Scan for the cell matching the given text and deliver its [x, y] coordinate at center. 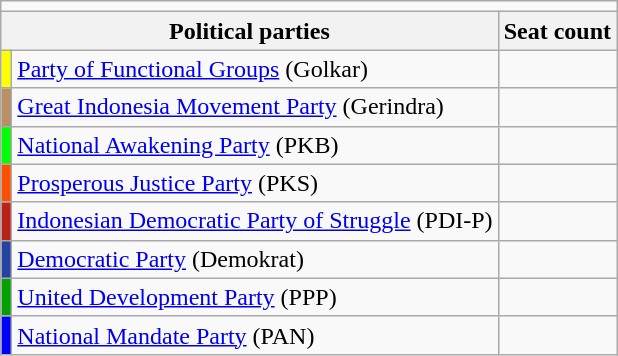
Great Indonesia Movement Party (Gerindra) [255, 107]
Indonesian Democratic Party of Struggle (PDI-P) [255, 221]
Democratic Party (Demokrat) [255, 259]
National Awakening Party (PKB) [255, 145]
Prosperous Justice Party (PKS) [255, 183]
National Mandate Party (PAN) [255, 335]
United Development Party (PPP) [255, 297]
Seat count [557, 31]
Party of Functional Groups (Golkar) [255, 69]
Political parties [250, 31]
